Return the (X, Y) coordinate for the center point of the cell that contains the specified text.  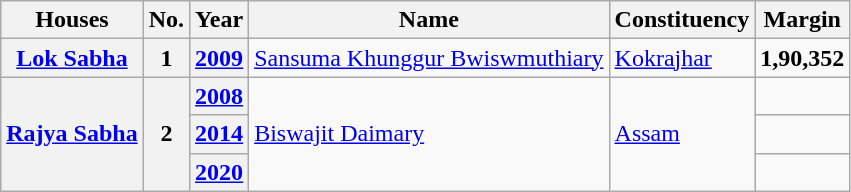
Constituency (682, 20)
2014 (220, 134)
Houses (72, 20)
1 (166, 58)
Kokrajhar (682, 58)
2008 (220, 96)
Name (429, 20)
No. (166, 20)
Rajya Sabha (72, 134)
1,90,352 (802, 58)
Sansuma Khunggur Bwiswmuthiary (429, 58)
Year (220, 20)
Lok Sabha (72, 58)
Assam (682, 134)
Biswajit Daimary (429, 134)
2020 (220, 172)
2 (166, 134)
2009 (220, 58)
Margin (802, 20)
